Output the (X, Y) coordinate of the center of the cell containing the given text.  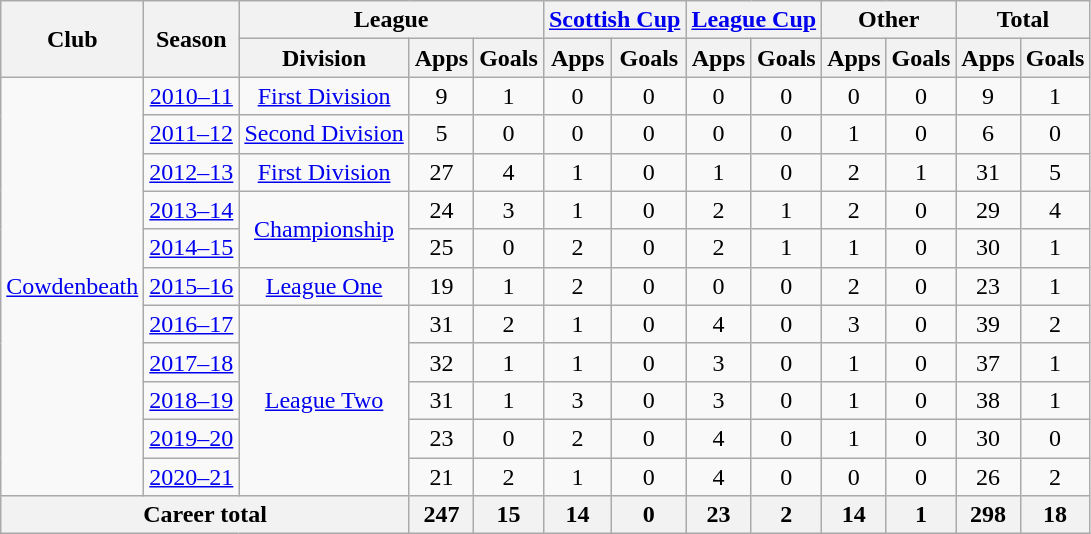
League One (324, 286)
2013–14 (192, 210)
29 (988, 210)
21 (441, 477)
298 (988, 515)
Other (889, 20)
2010–11 (192, 96)
2015–16 (192, 286)
League Two (324, 400)
25 (441, 248)
26 (988, 477)
39 (988, 324)
247 (441, 515)
32 (441, 362)
League Cup (754, 20)
6 (988, 134)
27 (441, 172)
2018–19 (192, 400)
38 (988, 400)
League (392, 20)
2019–20 (192, 438)
2017–18 (192, 362)
15 (509, 515)
Division (324, 58)
37 (988, 362)
18 (1055, 515)
Championship (324, 229)
Season (192, 39)
2014–15 (192, 248)
19 (441, 286)
2011–12 (192, 134)
Scottish Cup (614, 20)
Club (72, 39)
Total (1023, 20)
24 (441, 210)
Cowdenbeath (72, 286)
Second Division (324, 134)
2012–13 (192, 172)
2016–17 (192, 324)
2020–21 (192, 477)
Career total (205, 515)
